Detect which cell encompasses the target text, then output its [x, y] center coordinate. 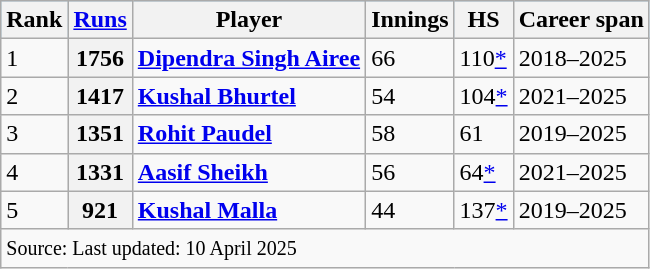
Kushal Malla [248, 210]
1351 [100, 134]
1756 [100, 58]
921 [100, 210]
Rohit Paudel [248, 134]
137* [484, 210]
1417 [100, 96]
104* [484, 96]
110* [484, 58]
4 [34, 172]
2 [34, 96]
1331 [100, 172]
44 [410, 210]
Innings [410, 20]
Player [248, 20]
54 [410, 96]
56 [410, 172]
66 [410, 58]
Runs [100, 20]
Dipendra Singh Airee [248, 58]
61 [484, 134]
5 [34, 210]
HS [484, 20]
1 [34, 58]
3 [34, 134]
Aasif Sheikh [248, 172]
64* [484, 172]
Kushal Bhurtel [248, 96]
Rank [34, 20]
Career span [581, 20]
2018–2025 [581, 58]
58 [410, 134]
Source: Last updated: 10 April 2025 [326, 248]
